From the cell containing the given text, extract its center point as (x, y) coordinate. 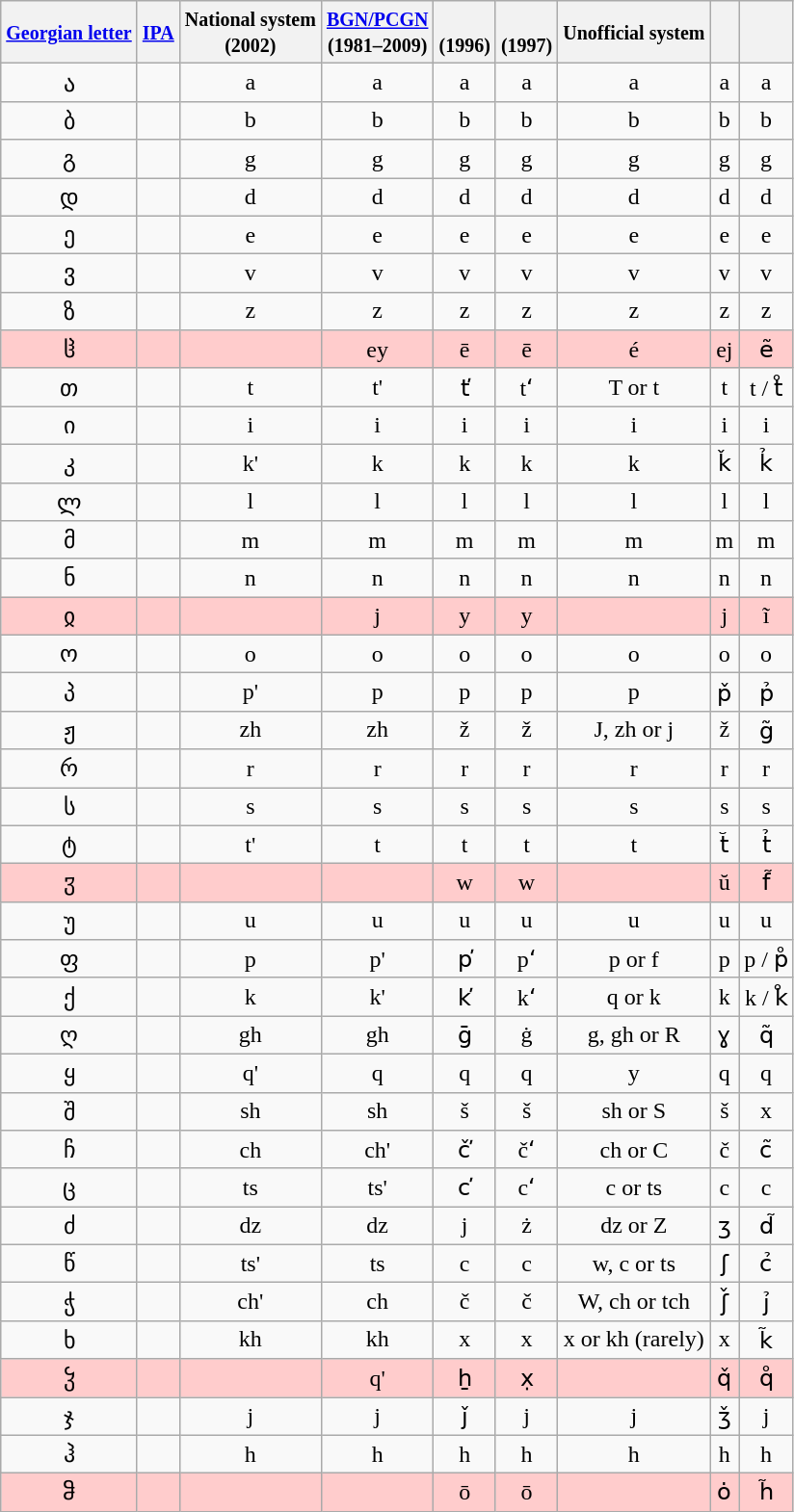
č̕ (464, 1150)
ǯ (725, 1416)
d̃ (767, 1226)
ქ (69, 997)
q̊ (767, 1378)
tʻ (526, 387)
čʻ (526, 1150)
(1997) (526, 33)
ẽ (767, 350)
ა (69, 83)
ჩ (69, 1150)
ლ (69, 502)
q̌ (725, 1378)
p / p̊ (767, 959)
f̃ (767, 883)
უ (69, 921)
sh or S (634, 1111)
ǰ (464, 1416)
p̉ (767, 692)
ტ (69, 845)
ზ (69, 311)
p̕ (464, 959)
ვ (69, 274)
დ (69, 196)
ღ (69, 1035)
ე (69, 235)
c or ts (634, 1187)
ej (725, 350)
ჳ (69, 883)
q̃ (767, 1035)
ɣ (725, 1035)
k̕ (464, 997)
J, zh or j (634, 730)
p or f (634, 959)
პ (69, 692)
k / k̊ (767, 997)
t / t̊ (767, 387)
ს (69, 807)
წ (69, 1264)
k̉ (767, 463)
x or kh (rarely) (634, 1340)
t̆ (725, 845)
მ (69, 540)
ძ (69, 1226)
ʒ (725, 1226)
p̌ (725, 692)
cʻ (526, 1187)
ჲ (69, 616)
ყ (69, 1073)
IPA (158, 33)
ch or C (634, 1150)
ჯ (69, 1416)
ი (69, 426)
c̃ (767, 1150)
ჵ (69, 1493)
ც (69, 1187)
Georgian letter (69, 33)
ო (69, 654)
g̃ (767, 730)
Unofficial system (634, 33)
q or k (634, 997)
ẖ (464, 1378)
ʃ (725, 1264)
National system (2002) (251, 33)
t̉ (767, 845)
ey (378, 350)
W, ch or tch (634, 1302)
(1996) (464, 33)
ნ (69, 578)
ḡ (464, 1035)
g, gh or R (634, 1035)
pʻ (526, 959)
გ (69, 159)
dz or Z (634, 1226)
k̃ (767, 1340)
ჰ (69, 1454)
T or t (634, 387)
ჟ (69, 730)
კ (69, 463)
ʃ̌ (725, 1302)
c̕ (464, 1187)
რ (69, 769)
ż (526, 1226)
შ (69, 1111)
BGN/PCGN (1981–2009) (378, 33)
ბ (69, 120)
ȯ (725, 1493)
j̉ (767, 1302)
ხ (69, 1340)
ფ (69, 959)
h̃ (767, 1493)
kʻ (526, 997)
é (634, 350)
ĩ (767, 616)
ჱ (69, 350)
t̕ (464, 387)
ჭ (69, 1302)
x̣ (526, 1378)
თ (69, 387)
w, c or ts (634, 1264)
ġ (526, 1035)
ჴ (69, 1378)
ǩ (725, 463)
c̉ (767, 1264)
ŭ (725, 883)
